Return the (x, y) coordinate for the center point of the cell that contains the specified text.  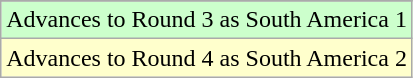
Advances to Round 4 as South America 2 (207, 58)
Advances to Round 3 as South America 1 (207, 20)
